Detect which cell encompasses the target text, then output its [X, Y] center coordinate. 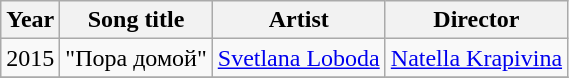
Artist [298, 20]
"Пора домой" [136, 58]
Song title [136, 20]
Natella Krapivina [476, 58]
Year [30, 20]
Svetlana Loboda [298, 58]
Director [476, 20]
2015 [30, 58]
